Locate the cell with the specified text and output its [x, y] center coordinate. 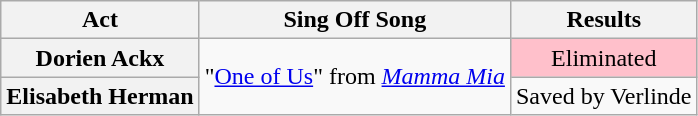
Act [100, 20]
Saved by Verlinde [604, 96]
Dorien Ackx [100, 58]
Elisabeth Herman [100, 96]
"One of Us" from Mamma Mia [354, 77]
Eliminated [604, 58]
Sing Off Song [354, 20]
Results [604, 20]
